Return [X, Y] of the center of cell containing provided text 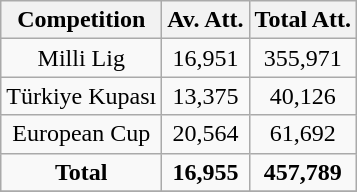
40,126 [303, 96]
20,564 [206, 134]
61,692 [303, 134]
Türkiye Kupası [82, 96]
355,971 [303, 58]
Competition [82, 20]
16,955 [206, 172]
Total [82, 172]
Total Att. [303, 20]
16,951 [206, 58]
Av. Att. [206, 20]
European Cup [82, 134]
13,375 [206, 96]
Milli Lig [82, 58]
457,789 [303, 172]
